Scan for the cell matching the given text and deliver its [X, Y] coordinate at center. 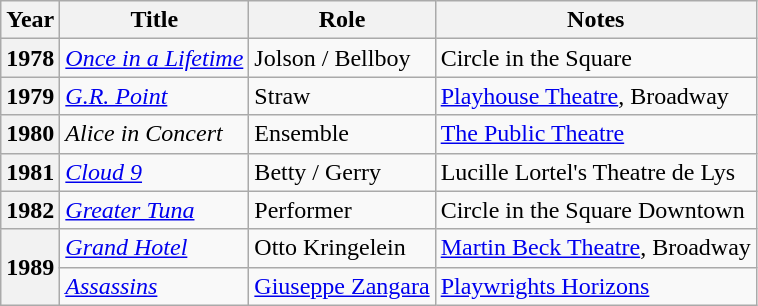
Circle in the Square [596, 58]
Assassins [154, 286]
1980 [30, 134]
Notes [596, 20]
Performer [342, 210]
Playwrights Horizons [596, 286]
Alice in Concert [154, 134]
Once in a Lifetime [154, 58]
Year [30, 20]
Ensemble [342, 134]
Martin Beck Theatre, Broadway [596, 248]
The Public Theatre [596, 134]
G.R. Point [154, 96]
Playhouse Theatre, Broadway [596, 96]
Greater Tuna [154, 210]
1989 [30, 267]
Lucille Lortel's Theatre de Lys [596, 172]
Grand Hotel [154, 248]
1982 [30, 210]
1981 [30, 172]
Straw [342, 96]
Cloud 9 [154, 172]
1978 [30, 58]
Giuseppe Zangara [342, 286]
Circle in the Square Downtown [596, 210]
Betty / Gerry [342, 172]
1979 [30, 96]
Title [154, 20]
Jolson / Bellboy [342, 58]
Role [342, 20]
Otto Kringelein [342, 248]
